Identify which cell holds the provided text, then report its (x, y) central coordinate. 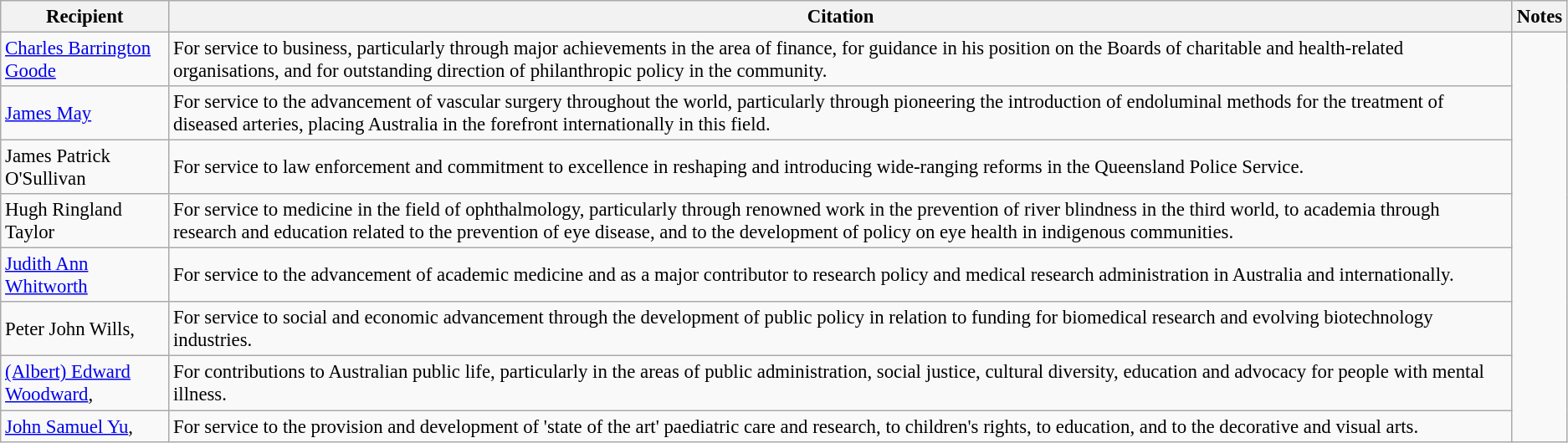
James Patrick O'Sullivan (85, 167)
Charles Barrington Goode (85, 60)
Judith Ann Whitworth (85, 276)
Hugh Ringland Taylor (85, 221)
For service to law enforcement and commitment to excellence in reshaping and introducing wide-ranging reforms in the Queensland Police Service. (841, 167)
Notes (1540, 17)
Recipient (85, 17)
James May (85, 114)
Citation (841, 17)
(Albert) Edward Woodward, (85, 383)
John Samuel Yu, (85, 426)
Peter John Wills, (85, 329)
